Provide the (X, Y) coordinate of the cell's center where the given text is located.  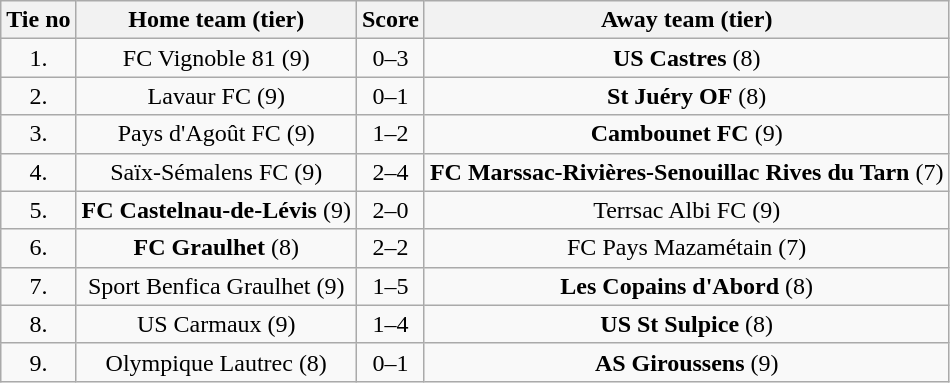
Terrsac Albi FC (9) (686, 210)
2. (38, 96)
Saïx-Sémalens FC (9) (216, 172)
Away team (tier) (686, 20)
Cambounet FC (9) (686, 134)
FC Vignoble 81 (9) (216, 58)
FC Castelnau-de-Lévis (9) (216, 210)
1–2 (390, 134)
2–4 (390, 172)
Tie no (38, 20)
FC Marssac-Rivières-Senouillac Rives du Tarn (7) (686, 172)
8. (38, 324)
5. (38, 210)
2–0 (390, 210)
Sport Benfica Graulhet (9) (216, 286)
US St Sulpice (8) (686, 324)
1–5 (390, 286)
Lavaur FC (9) (216, 96)
US Castres (8) (686, 58)
AS Giroussens (9) (686, 362)
0–3 (390, 58)
US Carmaux (9) (216, 324)
Pays d'Agoût FC (9) (216, 134)
1. (38, 58)
2–2 (390, 248)
St Juéry OF (8) (686, 96)
7. (38, 286)
1–4 (390, 324)
Home team (tier) (216, 20)
Olympique Lautrec (8) (216, 362)
Score (390, 20)
6. (38, 248)
Les Copains d'Abord (8) (686, 286)
3. (38, 134)
4. (38, 172)
FC Graulhet (8) (216, 248)
9. (38, 362)
FC Pays Mazamétain (7) (686, 248)
